Output the [X, Y] coordinate of the center of the cell containing the given text.  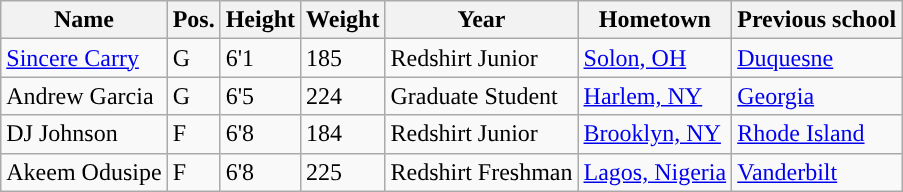
Name [84, 20]
Pos. [194, 20]
Duquesne [817, 58]
DJ Johnson [84, 134]
Georgia [817, 96]
Graduate Student [482, 96]
Solon, OH [655, 58]
Redshirt Freshman [482, 172]
Rhode Island [817, 134]
Vanderbilt [817, 172]
Akeem Odusipe [84, 172]
Lagos, Nigeria [655, 172]
6'5 [260, 96]
Harlem, NY [655, 96]
6'1 [260, 58]
Year [482, 20]
225 [343, 172]
184 [343, 134]
Brooklyn, NY [655, 134]
Hometown [655, 20]
224 [343, 96]
Andrew Garcia [84, 96]
Previous school [817, 20]
185 [343, 58]
Weight [343, 20]
Height [260, 20]
Sincere Carry [84, 58]
